Locate the cell with the specified text and output its [x, y] center coordinate. 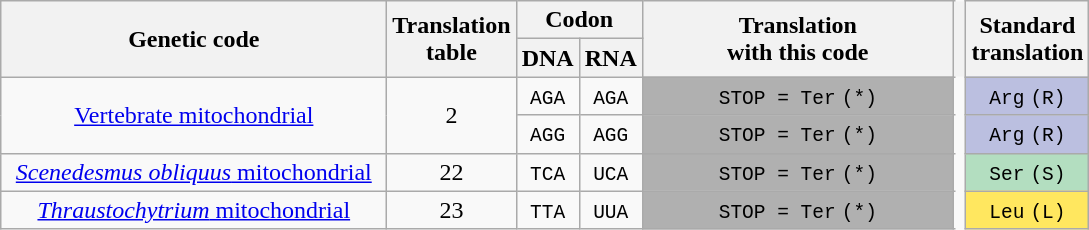
Scenedesmus obliquus mitochondrial [194, 172]
Ser (S) [1028, 172]
TTA [548, 210]
Vertebrate mitochondrial [194, 115]
Leu (L) [1028, 210]
Translation with this code [798, 39]
Translation table [452, 39]
Standard translation [1028, 39]
RNA [610, 58]
TCA [548, 172]
23 [452, 210]
Genetic code [194, 39]
DNA [548, 58]
UUA [610, 210]
2 [452, 115]
Thraustochytrium mitochondrial [194, 210]
UCA [610, 172]
Codon [579, 20]
22 [452, 172]
